Return (x, y) of the center of cell containing provided text 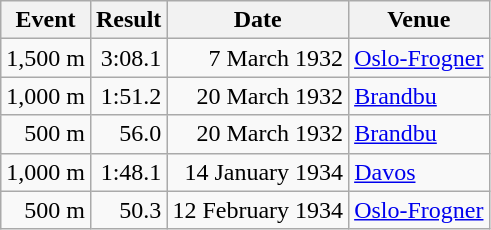
56.0 (128, 134)
1:51.2 (128, 96)
3:08.1 (128, 58)
Davos (419, 172)
Event (46, 20)
1:48.1 (128, 172)
12 February 1934 (258, 210)
50.3 (128, 210)
Date (258, 20)
Result (128, 20)
7 March 1932 (258, 58)
1,500 m (46, 58)
Venue (419, 20)
14 January 1934 (258, 172)
